Scan for the cell matching the given text and deliver its (x, y) coordinate at center. 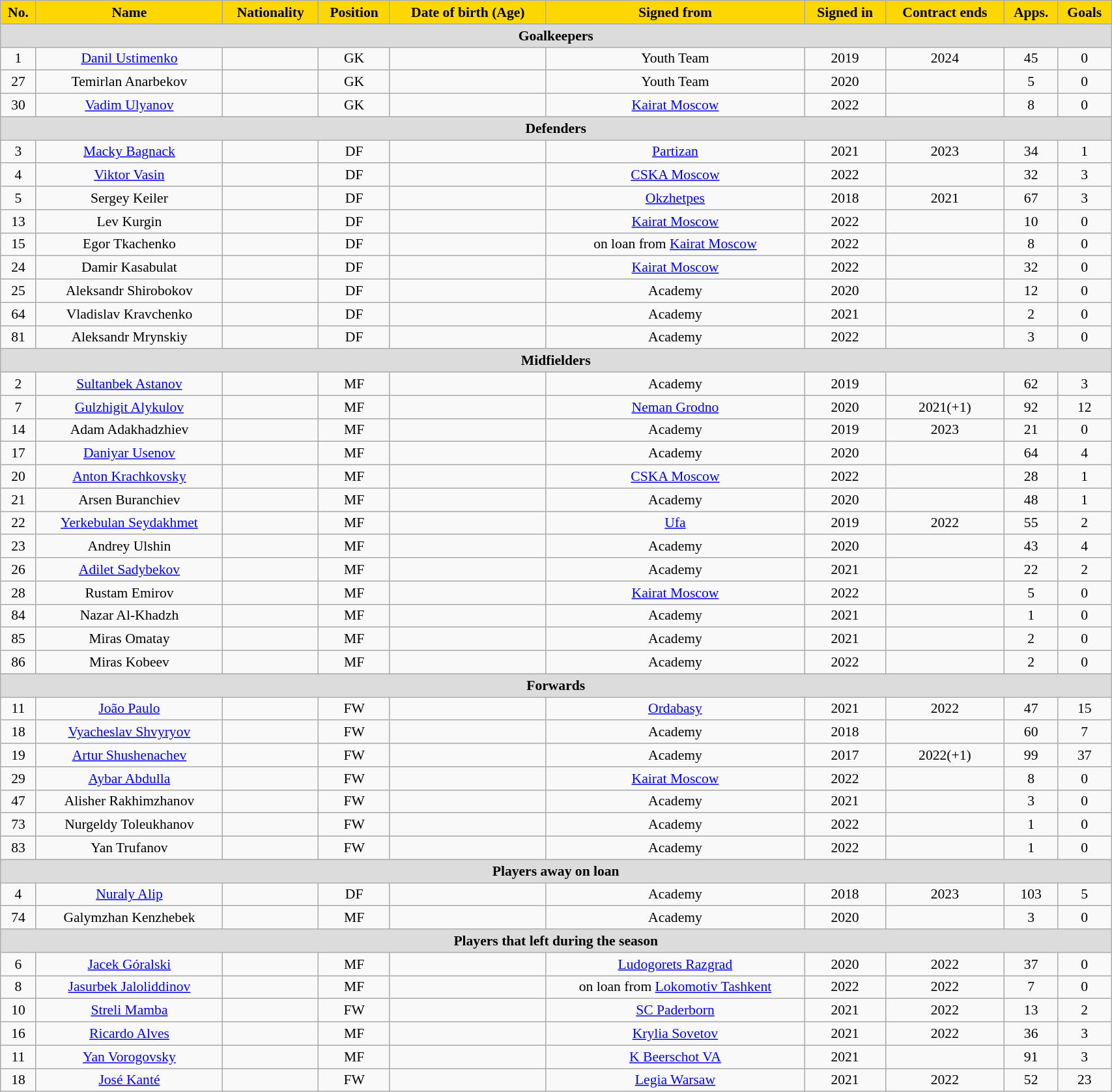
Macky Bagnack (129, 152)
99 (1031, 755)
55 (1031, 523)
Yan Vorogovsky (129, 1057)
SC Paderborn (675, 1011)
24 (18, 268)
Daniyar Usenov (129, 453)
Position (354, 12)
Egor Tkachenko (129, 244)
74 (18, 918)
Okzhetpes (675, 198)
Vladislav Kravchenko (129, 314)
Defenders (556, 128)
Ludogorets Razgrad (675, 964)
92 (1031, 407)
Nazar Al-Khadzh (129, 616)
Legia Warsaw (675, 1080)
52 (1031, 1080)
Gulzhigit Alykulov (129, 407)
Nurgeldy Toleukhanov (129, 825)
Date of birth (Age) (468, 12)
Yerkebulan Seydakhmet (129, 523)
Vyacheslav Shvyryov (129, 732)
Partizan (675, 152)
Viktor Vasin (129, 175)
45 (1031, 59)
48 (1031, 500)
17 (18, 453)
Sultanbek Astanov (129, 384)
Signed in (846, 12)
14 (18, 430)
João Paulo (129, 709)
Aybar Abdulla (129, 779)
on loan from Lokomotiv Tashkent (675, 987)
2024 (945, 59)
Jacek Góralski (129, 964)
Nationality (271, 12)
2021(+1) (945, 407)
Rustam Emirov (129, 593)
84 (18, 616)
Ufa (675, 523)
27 (18, 82)
Temirlan Anarbekov (129, 82)
Neman Grodno (675, 407)
Name (129, 12)
José Kanté (129, 1080)
Galymzhan Kenzhebek (129, 918)
81 (18, 338)
19 (18, 755)
Ricardo Alves (129, 1034)
Danil Ustimenko (129, 59)
Signed from (675, 12)
Goalkeepers (556, 36)
86 (18, 663)
K Beerschot VA (675, 1057)
Yan Trufanov (129, 848)
Sergey Keiler (129, 198)
on loan from Kairat Moscow (675, 244)
Goals (1085, 12)
85 (18, 639)
Alisher Rakhimzhanov (129, 801)
83 (18, 848)
Nuraly Alip (129, 895)
Players that left during the season (556, 941)
26 (18, 569)
2022(+1) (945, 755)
Forwards (556, 685)
Anton Krachkovsky (129, 477)
25 (18, 291)
Artur Shushenachev (129, 755)
Midfielders (556, 361)
2017 (846, 755)
Lev Kurgin (129, 222)
91 (1031, 1057)
67 (1031, 198)
Miras Kobeev (129, 663)
Aleksandr Mrynskiy (129, 338)
Miras Omatay (129, 639)
34 (1031, 152)
Krylia Sovetov (675, 1034)
73 (18, 825)
Contract ends (945, 12)
Vadim Ulyanov (129, 106)
Arsen Buranchiev (129, 500)
Adilet Sadybekov (129, 569)
Adam Adakhadzhiev (129, 430)
20 (18, 477)
6 (18, 964)
30 (18, 106)
Apps. (1031, 12)
Streli Mamba (129, 1011)
103 (1031, 895)
Damir Kasabulat (129, 268)
Players away on loan (556, 871)
62 (1031, 384)
Jasurbek Jaloliddinov (129, 987)
Andrey Ulshin (129, 547)
36 (1031, 1034)
Aleksandr Shirobokov (129, 291)
60 (1031, 732)
No. (18, 12)
Ordabasy (675, 709)
16 (18, 1034)
29 (18, 779)
43 (1031, 547)
